Locate the cell with the specified text and output its [x, y] center coordinate. 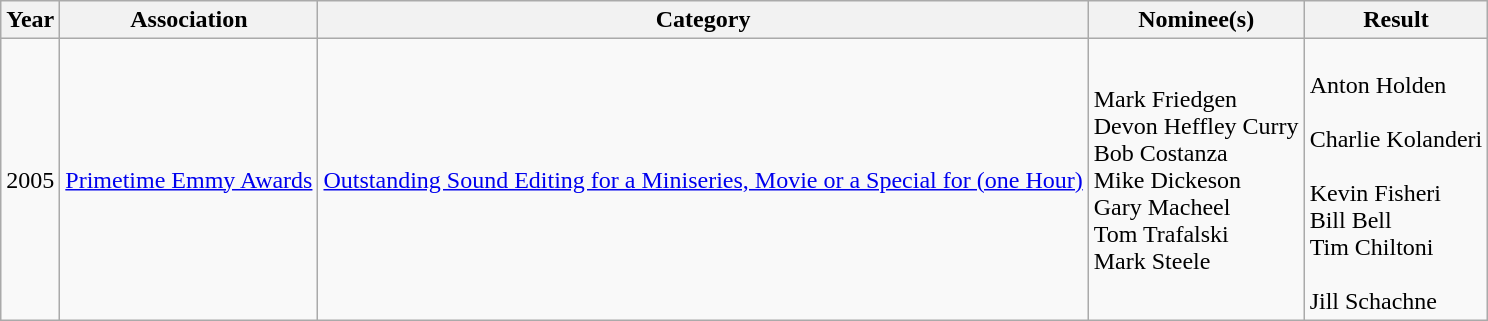
Primetime Emmy Awards [189, 180]
Anton HoldenCharlie KolanderiKevin Fisheri Bill Bell Tim ChiltoniJill Schachne [1396, 180]
Association [189, 20]
Outstanding Sound Editing for a Miniseries, Movie or a Special for (one Hour) [703, 180]
Category [703, 20]
2005 [30, 180]
Mark Friedgen Devon Heffley CurryBob CostanzaMike DickesonGary MacheelTom Trafalski Mark Steele [1196, 180]
Nominee(s) [1196, 20]
Result [1396, 20]
Year [30, 20]
